Output the [X, Y] coordinate of the center of the cell containing the given text.  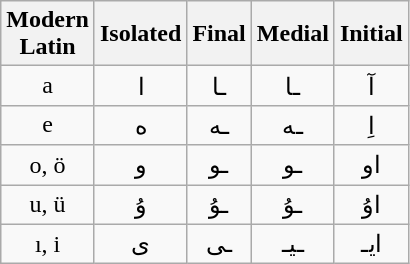
a [48, 86]
ـه‌ [292, 125]
ـی [219, 244]
ı, i [48, 244]
o, ö [48, 165]
او [371, 165]
ایـ [371, 244]
ـه [219, 125]
ا [140, 86]
ـیـ [292, 244]
ه [140, 125]
u, ü [48, 204]
Final [219, 34]
Medial [292, 34]
و [140, 165]
Initial [371, 34]
ۇ [140, 204]
ModernLatin [48, 34]
e [48, 125]
Isolated [140, 34]
آ [371, 86]
اۇ [371, 204]
ی [140, 244]
اِ [371, 125]
